From the cell containing the given text, extract its center point as (X, Y) coordinate. 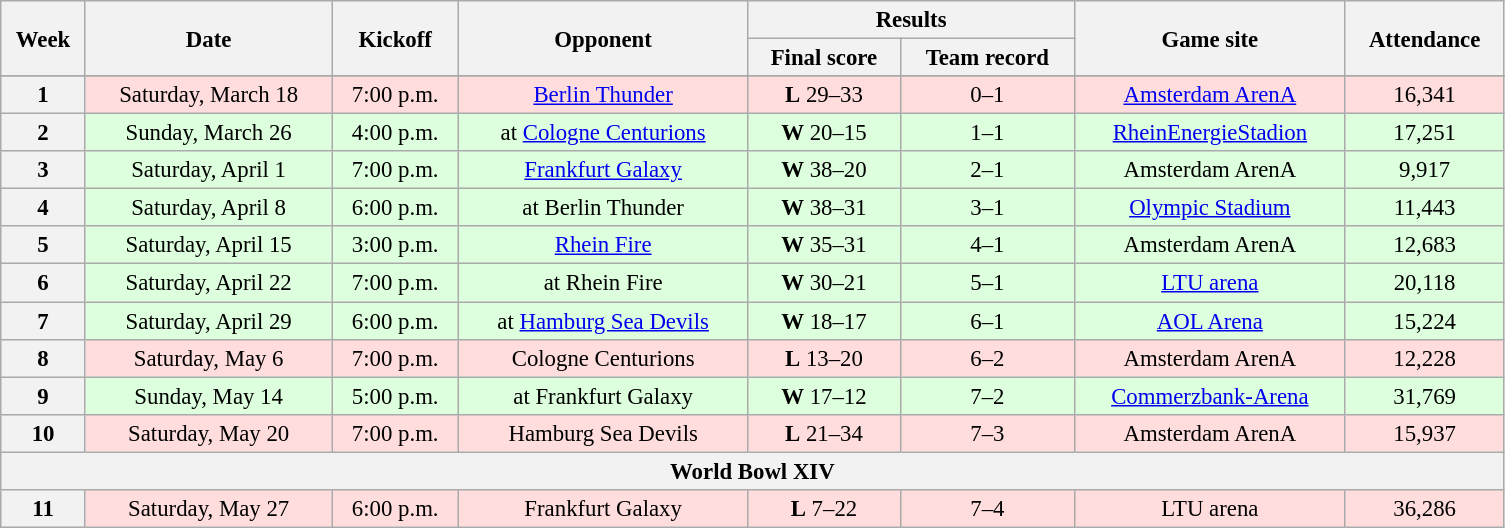
11,443 (1424, 208)
5–1 (987, 283)
Attendance (1424, 38)
Game site (1210, 38)
W 18–17 (824, 321)
Saturday, May 27 (208, 509)
4:00 p.m. (396, 133)
4–1 (987, 245)
20,118 (1424, 283)
Week (44, 38)
Saturday, May 6 (208, 358)
6 (44, 283)
Saturday, April 22 (208, 283)
Date (208, 38)
at Berlin Thunder (604, 208)
5:00 p.m. (396, 396)
11 (44, 509)
Kickoff (396, 38)
Berlin Thunder (604, 95)
0–1 (987, 95)
31,769 (1424, 396)
8 (44, 358)
Saturday, March 18 (208, 95)
Saturday, April 1 (208, 170)
1 (44, 95)
2 (44, 133)
10 (44, 433)
Team record (987, 58)
Rhein Fire (604, 245)
4 (44, 208)
W 38–20 (824, 170)
2–1 (987, 170)
L 13–20 (824, 358)
9,917 (1424, 170)
W 35–31 (824, 245)
Saturday, April 29 (208, 321)
15,937 (1424, 433)
Sunday, May 14 (208, 396)
7–3 (987, 433)
5 (44, 245)
16,341 (1424, 95)
Hamburg Sea Devils (604, 433)
W 20–15 (824, 133)
at Rhein Fire (604, 283)
at Cologne Centurions (604, 133)
7–4 (987, 509)
Sunday, March 26 (208, 133)
W 17–12 (824, 396)
Saturday, April 8 (208, 208)
3–1 (987, 208)
36,286 (1424, 509)
7–2 (987, 396)
6–2 (987, 358)
1–1 (987, 133)
3:00 p.m. (396, 245)
Commerzbank-Arena (1210, 396)
W 30–21 (824, 283)
World Bowl XIV (752, 471)
Olympic Stadium (1210, 208)
15,224 (1424, 321)
W 38–31 (824, 208)
Results (912, 20)
9 (44, 396)
Saturday, April 15 (208, 245)
7 (44, 321)
L 29–33 (824, 95)
Cologne Centurions (604, 358)
12,228 (1424, 358)
6–1 (987, 321)
3 (44, 170)
Opponent (604, 38)
L 21–34 (824, 433)
RheinEnergieStadion (1210, 133)
at Hamburg Sea Devils (604, 321)
Final score (824, 58)
at Frankfurt Galaxy (604, 396)
Saturday, May 20 (208, 433)
17,251 (1424, 133)
12,683 (1424, 245)
L 7–22 (824, 509)
AOL Arena (1210, 321)
